Extract the (X, Y) coordinate from the center of the cell holding the provided text.  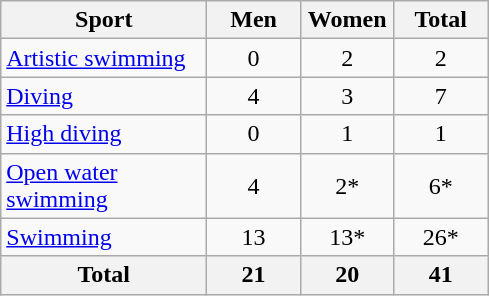
41 (441, 275)
3 (347, 96)
26* (441, 237)
Sport (104, 20)
High diving (104, 134)
Swimming (104, 237)
Men (254, 20)
13* (347, 237)
Artistic swimming (104, 58)
2* (347, 186)
6* (441, 186)
Diving (104, 96)
Women (347, 20)
13 (254, 237)
21 (254, 275)
Open water swimming (104, 186)
20 (347, 275)
7 (441, 96)
